Find where the given text appears and provide that cell's center as (X, Y) coordinate. 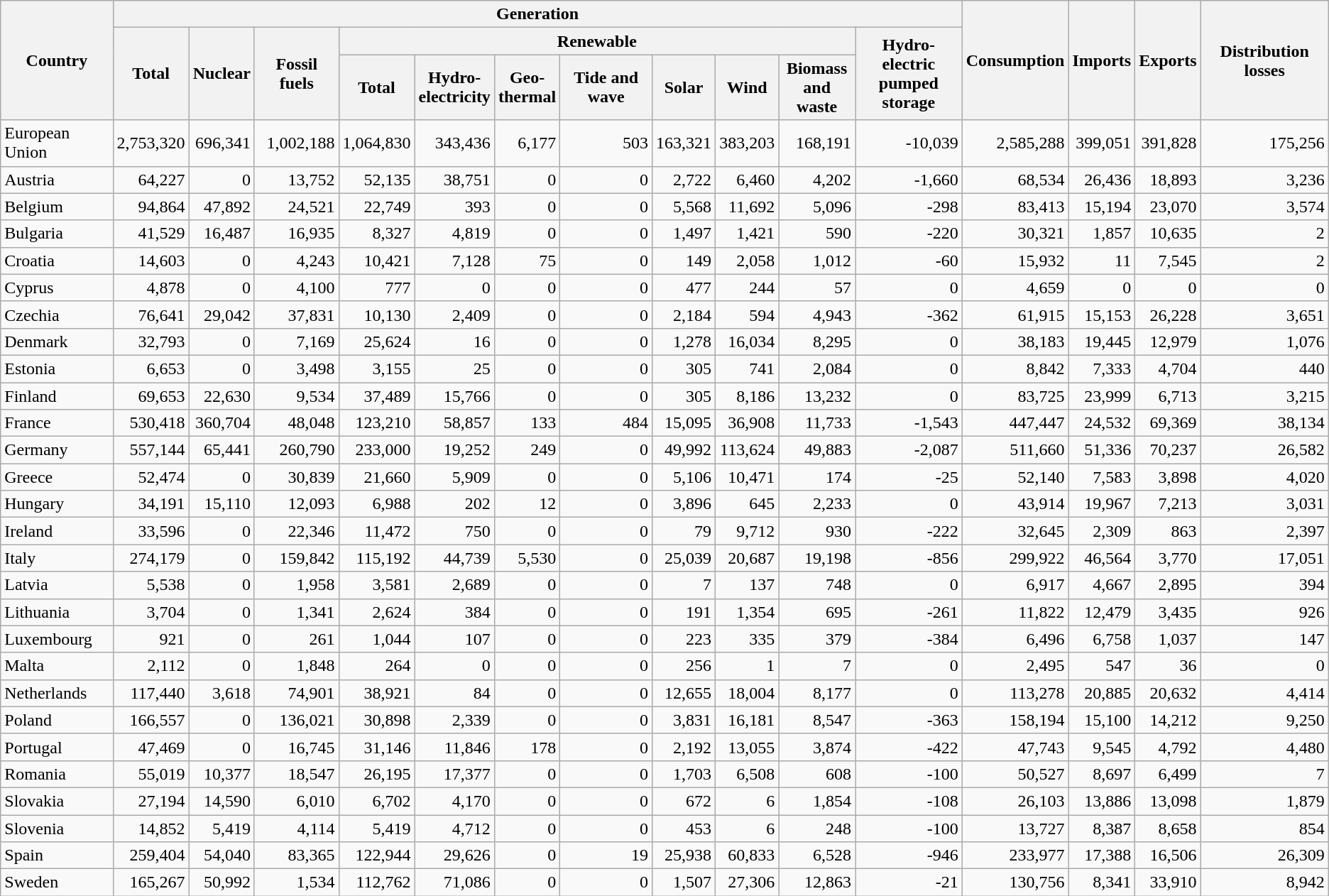
Cyprus (57, 288)
8,295 (817, 342)
-220 (909, 234)
18,547 (297, 774)
49,992 (684, 450)
58,857 (454, 423)
6,917 (1015, 585)
Austria (57, 180)
7,545 (1168, 261)
6,499 (1168, 774)
233,977 (1015, 856)
Malta (57, 666)
175,256 (1264, 143)
Luxembourg (57, 639)
50,992 (221, 883)
46,564 (1102, 558)
68,534 (1015, 180)
7,128 (454, 261)
49,883 (817, 450)
2,192 (684, 747)
-422 (909, 747)
261 (297, 639)
7,169 (297, 342)
12,479 (1102, 612)
38,751 (454, 180)
47,892 (221, 207)
854 (1264, 829)
9,250 (1264, 720)
Germany (57, 450)
15,194 (1102, 207)
4,943 (817, 315)
1,044 (376, 639)
244 (747, 288)
30,898 (376, 720)
557,144 (151, 450)
-21 (909, 883)
5,106 (684, 477)
51,336 (1102, 450)
83,725 (1015, 395)
8,547 (817, 720)
123,210 (376, 423)
Italy (57, 558)
13,232 (817, 395)
52,135 (376, 180)
1,037 (1168, 639)
61,915 (1015, 315)
2,624 (376, 612)
17,377 (454, 774)
5,568 (684, 207)
2,233 (817, 504)
1,076 (1264, 342)
75 (527, 261)
Imports (1102, 60)
1,534 (297, 883)
Geo-thermal (527, 87)
5,909 (454, 477)
249 (527, 450)
3,215 (1264, 395)
1,341 (297, 612)
36 (1168, 666)
3,651 (1264, 315)
8,842 (1015, 368)
32,793 (151, 342)
Estonia (57, 368)
2,058 (747, 261)
10,130 (376, 315)
11 (1102, 261)
18,893 (1168, 180)
Tide and wave (606, 87)
-60 (909, 261)
159,842 (297, 558)
1,497 (684, 234)
Lithuania (57, 612)
158,194 (1015, 720)
-2,087 (909, 450)
274,179 (151, 558)
44,739 (454, 558)
74,901 (297, 693)
65,441 (221, 450)
4,170 (454, 801)
264 (376, 666)
477 (684, 288)
4,704 (1168, 368)
16,034 (747, 342)
Generation (537, 14)
8,697 (1102, 774)
57 (817, 288)
260,790 (297, 450)
24,532 (1102, 423)
13,055 (747, 747)
Renewable (597, 41)
32,645 (1015, 531)
11,733 (817, 423)
8,658 (1168, 829)
3,831 (684, 720)
165,267 (151, 883)
6,702 (376, 801)
25,938 (684, 856)
484 (606, 423)
6,653 (151, 368)
Denmark (57, 342)
17,388 (1102, 856)
24,521 (297, 207)
394 (1264, 585)
8,341 (1102, 883)
Netherlands (57, 693)
1,507 (684, 883)
1,879 (1264, 801)
4,712 (454, 829)
12,093 (297, 504)
Bulgaria (57, 234)
50,527 (1015, 774)
Hungary (57, 504)
393 (454, 207)
590 (817, 234)
2,084 (817, 368)
6,528 (817, 856)
16 (454, 342)
Czechia (57, 315)
147 (1264, 639)
1,848 (297, 666)
13,098 (1168, 801)
15,153 (1102, 315)
6,010 (297, 801)
5,096 (817, 207)
26,228 (1168, 315)
2,339 (454, 720)
335 (747, 639)
6,508 (747, 774)
15,932 (1015, 261)
3,435 (1168, 612)
1,857 (1102, 234)
8,942 (1264, 883)
2,722 (684, 180)
4,667 (1102, 585)
47,743 (1015, 747)
3,574 (1264, 207)
6,988 (376, 504)
113,278 (1015, 693)
202 (454, 504)
1,421 (747, 234)
2,585,288 (1015, 143)
233,000 (376, 450)
4,243 (297, 261)
1 (747, 666)
79 (684, 531)
645 (747, 504)
16,745 (297, 747)
Wind (747, 87)
26,195 (376, 774)
13,886 (1102, 801)
52,140 (1015, 477)
7,213 (1168, 504)
16,181 (747, 720)
4,020 (1264, 477)
383,203 (747, 143)
19 (606, 856)
8,186 (747, 395)
440 (1264, 368)
12,863 (817, 883)
2,689 (454, 585)
3,704 (151, 612)
178 (527, 747)
Greece (57, 477)
18,004 (747, 693)
Finland (57, 395)
15,110 (221, 504)
2,309 (1102, 531)
22,346 (297, 531)
55,019 (151, 774)
750 (454, 531)
14,212 (1168, 720)
19,445 (1102, 342)
9,712 (747, 531)
-1,660 (909, 180)
19,198 (817, 558)
19,967 (1102, 504)
36,908 (747, 423)
Ireland (57, 531)
7,333 (1102, 368)
-384 (909, 639)
15,766 (454, 395)
3,770 (1168, 558)
12,979 (1168, 342)
20,687 (747, 558)
696,341 (221, 143)
83,413 (1015, 207)
Spain (57, 856)
64,227 (151, 180)
16,935 (297, 234)
-108 (909, 801)
223 (684, 639)
248 (817, 829)
Portugal (57, 747)
25,039 (684, 558)
6,460 (747, 180)
4,100 (297, 288)
3,874 (817, 747)
748 (817, 585)
27,306 (747, 883)
4,878 (151, 288)
-856 (909, 558)
15,095 (684, 423)
5,530 (527, 558)
25 (454, 368)
54,040 (221, 856)
48,048 (297, 423)
European Union (57, 143)
10,421 (376, 261)
83,365 (297, 856)
8,387 (1102, 829)
-10,039 (909, 143)
Distribution losses (1264, 60)
43,914 (1015, 504)
2,184 (684, 315)
11,472 (376, 531)
360,704 (221, 423)
530,418 (151, 423)
Consumption (1015, 60)
Sweden (57, 883)
71,086 (454, 883)
10,377 (221, 774)
2,397 (1264, 531)
13,752 (297, 180)
122,944 (376, 856)
Fossil fuels (297, 74)
26,436 (1102, 180)
Latvia (57, 585)
11,846 (454, 747)
19,252 (454, 450)
10,635 (1168, 234)
1,958 (297, 585)
Exports (1168, 60)
-222 (909, 531)
27,194 (151, 801)
863 (1168, 531)
1,703 (684, 774)
3,498 (297, 368)
Hydro-electricity (454, 87)
6,713 (1168, 395)
3,896 (684, 504)
Slovenia (57, 829)
Nuclear (221, 74)
41,529 (151, 234)
69,369 (1168, 423)
511,660 (1015, 450)
1,354 (747, 612)
20,632 (1168, 693)
259,404 (151, 856)
10,471 (747, 477)
-261 (909, 612)
16,506 (1168, 856)
777 (376, 288)
34,191 (151, 504)
14,852 (151, 829)
930 (817, 531)
2,112 (151, 666)
384 (454, 612)
29,042 (221, 315)
1,854 (817, 801)
343,436 (454, 143)
107 (454, 639)
23,999 (1102, 395)
4,414 (1264, 693)
2,895 (1168, 585)
4,659 (1015, 288)
26,103 (1015, 801)
921 (151, 639)
741 (747, 368)
-363 (909, 720)
113,624 (747, 450)
117,440 (151, 693)
37,489 (376, 395)
-25 (909, 477)
-1,543 (909, 423)
22,749 (376, 207)
30,321 (1015, 234)
20,885 (1102, 693)
112,762 (376, 883)
4,480 (1264, 747)
38,183 (1015, 342)
2,753,320 (151, 143)
391,828 (1168, 143)
9,545 (1102, 747)
3,155 (376, 368)
6,177 (527, 143)
38,134 (1264, 423)
608 (817, 774)
3,618 (221, 693)
14,603 (151, 261)
13,727 (1015, 829)
136,021 (297, 720)
69,653 (151, 395)
21,660 (376, 477)
8,177 (817, 693)
Solar (684, 87)
3,898 (1168, 477)
15,100 (1102, 720)
547 (1102, 666)
76,641 (151, 315)
4,792 (1168, 747)
379 (817, 639)
Country (57, 60)
25,624 (376, 342)
26,309 (1264, 856)
2,495 (1015, 666)
France (57, 423)
33,596 (151, 531)
137 (747, 585)
5,538 (151, 585)
166,557 (151, 720)
33,910 (1168, 883)
299,922 (1015, 558)
926 (1264, 612)
11,692 (747, 207)
52,474 (151, 477)
47,469 (151, 747)
133 (527, 423)
38,921 (376, 693)
8,327 (376, 234)
29,626 (454, 856)
16,487 (221, 234)
1,012 (817, 261)
-298 (909, 207)
3,581 (376, 585)
94,864 (151, 207)
447,447 (1015, 423)
6,496 (1015, 639)
7,583 (1102, 477)
22,630 (221, 395)
4,202 (817, 180)
60,833 (747, 856)
11,822 (1015, 612)
12,655 (684, 693)
6,758 (1102, 639)
Biomassand waste (817, 87)
Croatia (57, 261)
30,839 (297, 477)
37,831 (297, 315)
4,819 (454, 234)
23,070 (1168, 207)
9,534 (297, 395)
-946 (909, 856)
174 (817, 477)
1,002,188 (297, 143)
2,409 (454, 315)
130,756 (1015, 883)
594 (747, 315)
Romania (57, 774)
399,051 (1102, 143)
256 (684, 666)
453 (684, 829)
149 (684, 261)
12 (527, 504)
17,051 (1264, 558)
31,146 (376, 747)
168,191 (817, 143)
14,590 (221, 801)
26,582 (1264, 450)
3,031 (1264, 504)
Belgium (57, 207)
84 (454, 693)
-362 (909, 315)
191 (684, 612)
115,192 (376, 558)
695 (817, 612)
70,237 (1168, 450)
672 (684, 801)
Poland (57, 720)
1,064,830 (376, 143)
Slovakia (57, 801)
3,236 (1264, 180)
163,321 (684, 143)
503 (606, 143)
4,114 (297, 829)
Hydro-electricpumped storage (909, 74)
1,278 (684, 342)
